For the text-containing cell, return its midpoint in [X, Y] coordinate format. 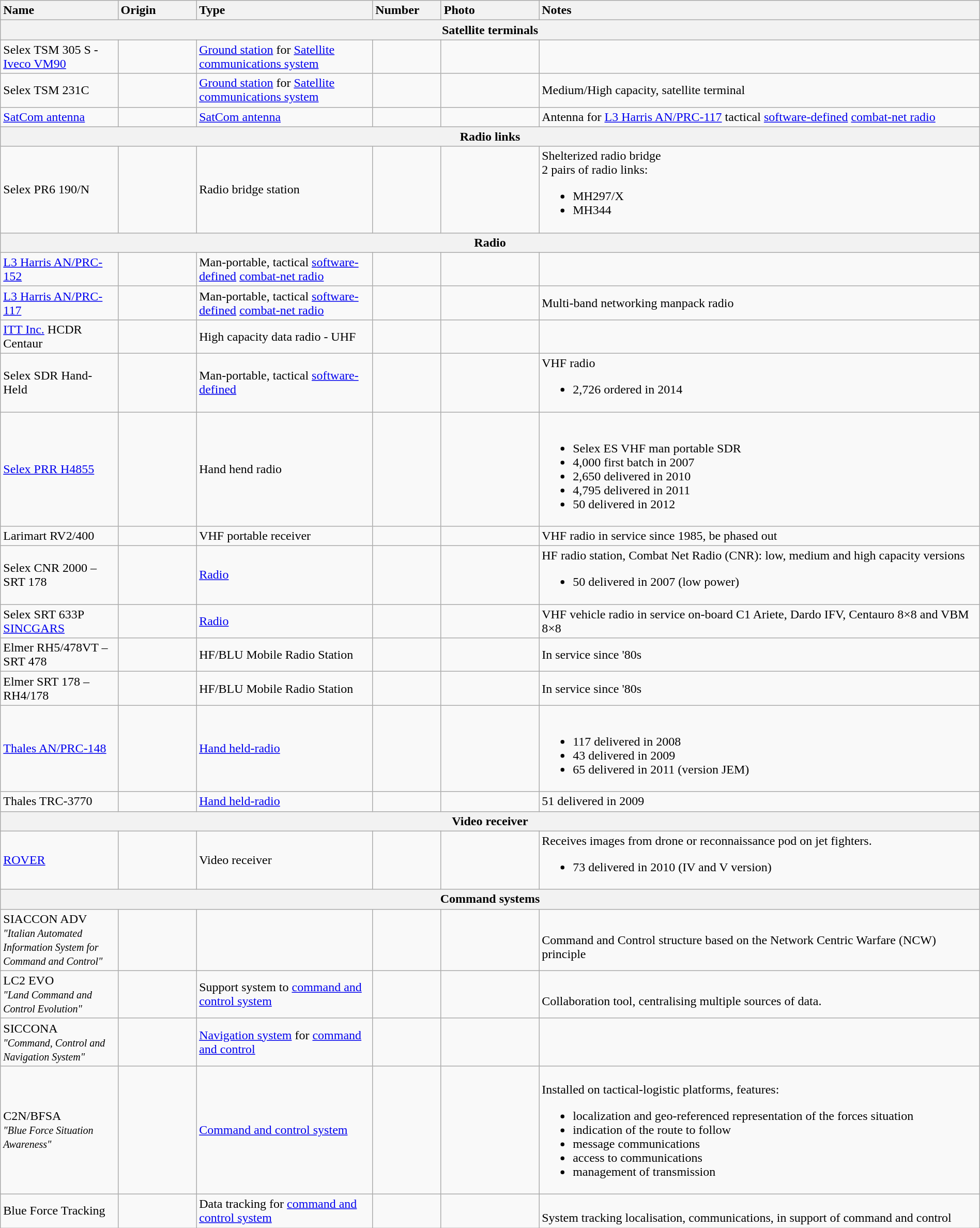
HF radio station, Combat Net Radio (CNR): low, medium and high capacity versions50 delivered in 2007 (low power) [760, 575]
Thales AN/PRC-148 [59, 749]
Selex TSM 231C [59, 90]
Multi-band networking manpack radio [760, 303]
Name [59, 10]
Elmer RH5/478VT – SRT 478 [59, 655]
SIACCON ADV"Italian Automated Information System for Command and Control" [59, 940]
Command systems [490, 899]
Navigation system for command and control [284, 1042]
VHF radio in service since 1985, be phased out [760, 536]
L3 Harris AN/PRC-117 [59, 303]
VHF vehicle radio in service on-board C1 Ariete, Dardo IFV, Centauro 8×8 and VBM 8×8 [760, 621]
Selex PR6 190/N [59, 189]
Radio links [490, 137]
ITT Inc. HCDR Centaur [59, 336]
Origin [157, 10]
Satellite terminals [490, 30]
Data tracking for command and control system [284, 1211]
51 delivered in 2009 [760, 801]
Receives images from drone or reconnaissance pod on jet fighters.73 delivered in 2010 (IV and V version) [760, 860]
ROVER [59, 860]
L3 Harris AN/PRC-152 [59, 269]
High capacity data radio - UHF [284, 336]
Larimart RV2/400 [59, 536]
Selex SDR Hand-Held [59, 383]
Number [407, 10]
117 delivered in 200843 delivered in 200965 delivered in 2011 (version JEM) [760, 749]
Command and control system [284, 1130]
VHF radio2,726 ordered in 2014 [760, 383]
Thales TRC-3770 [59, 801]
Medium/High capacity, satellite terminal [760, 90]
Antenna for L3 Harris AN/PRC-117 tactical software-defined combat-net radio [760, 117]
System tracking localisation, communications, in support of command and control [760, 1211]
Selex CNR 2000 – SRT 178 [59, 575]
Selex PRR H4855 [59, 468]
C2N/BFSA"Blue Force Situation Awareness" [59, 1130]
Shelterized radio bridge2 pairs of radio links:MH297/XMH344 [760, 189]
Blue Force Tracking [59, 1211]
Radio bridge station [284, 189]
Elmer SRT 178 – RH4/178 [59, 689]
Notes [760, 10]
LC2 EVO"Land Command and Control Evolution" [59, 994]
Support system to command and control system [284, 994]
Type [284, 10]
Collaboration tool, centralising multiple sources of data. [760, 994]
Command and Control structure based on the Network Centric Warfare (NCW) principle [760, 940]
Selex SRT 633P SINCGARS [59, 621]
SICCONA"Command, Control and Navigation System" [59, 1042]
Hand hend radio [284, 468]
Selex ES VHF man portable SDR4,000 first batch in 20072,650 delivered in 20104,795 delivered in 201150 delivered in 2012 [760, 468]
Selex TSM 305 S - Iveco VM90 [59, 57]
VHF portable receiver [284, 536]
Photo [490, 10]
Man-portable, tactical software-defined [284, 383]
